Determine the (x, y) coordinate at the center of the cell enclosing the given text.  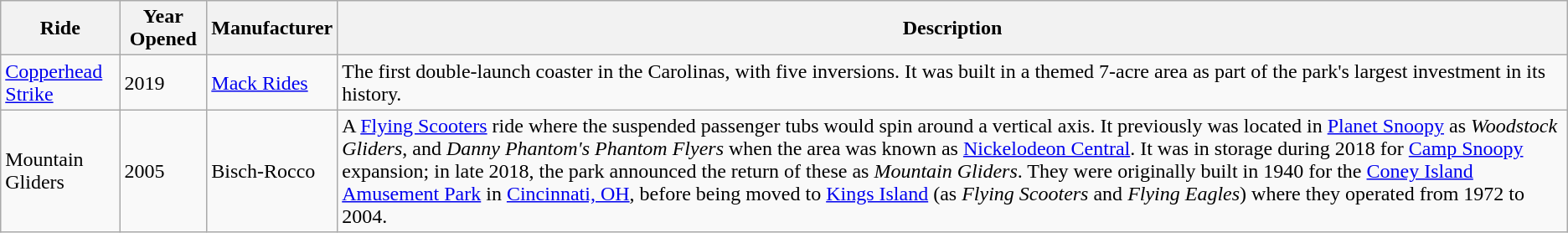
Mountain Gliders (60, 171)
2019 (163, 82)
Mack Rides (272, 82)
Copperhead Strike (60, 82)
Year Opened (163, 28)
2005 (163, 171)
Ride (60, 28)
Description (953, 28)
Manufacturer (272, 28)
Bisch-Rocco (272, 171)
